Search for the cell housing the specified text and yield its (x, y) center coordinate. 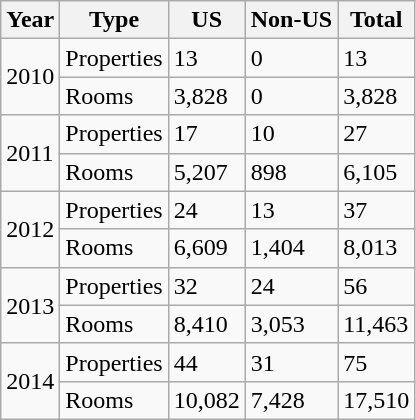
10 (291, 134)
11,463 (376, 324)
56 (376, 286)
7,428 (291, 400)
5,207 (206, 172)
Type (114, 20)
3,053 (291, 324)
17,510 (376, 400)
8,013 (376, 248)
31 (291, 362)
8,410 (206, 324)
27 (376, 134)
6,609 (206, 248)
2014 (30, 381)
44 (206, 362)
10,082 (206, 400)
Total (376, 20)
2013 (30, 305)
Year (30, 20)
2012 (30, 229)
32 (206, 286)
2010 (30, 77)
6,105 (376, 172)
Non-US (291, 20)
2011 (30, 153)
898 (291, 172)
US (206, 20)
75 (376, 362)
1,404 (291, 248)
17 (206, 134)
37 (376, 210)
